Locate the cell with the specified text and output its [X, Y] center coordinate. 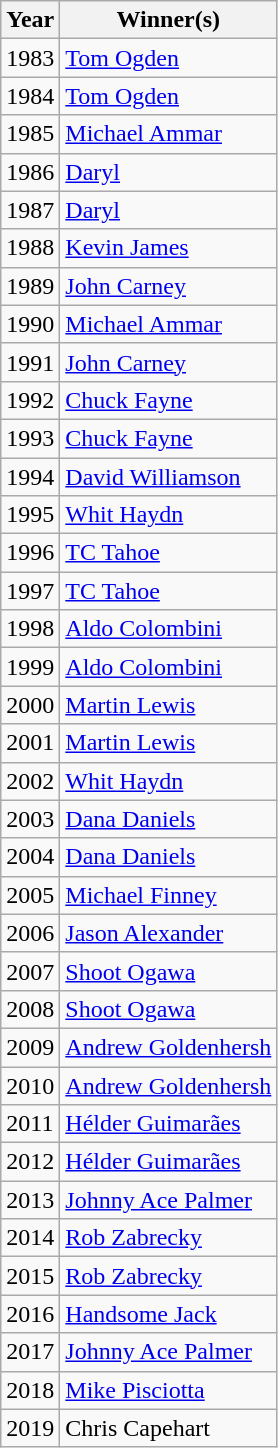
1987 [30, 210]
1995 [30, 515]
2000 [30, 705]
1983 [30, 58]
1986 [30, 172]
1997 [30, 591]
Year [30, 20]
2014 [30, 1238]
1984 [30, 96]
2003 [30, 819]
2012 [30, 1162]
1993 [30, 438]
2001 [30, 743]
2010 [30, 1085]
2008 [30, 1009]
1996 [30, 553]
Kevin James [168, 248]
2013 [30, 1200]
David Williamson [168, 477]
1989 [30, 286]
1991 [30, 362]
1990 [30, 324]
1998 [30, 629]
1985 [30, 134]
2016 [30, 1314]
2002 [30, 781]
1999 [30, 667]
Winner(s) [168, 20]
Chris Capehart [168, 1428]
Jason Alexander [168, 933]
Handsome Jack [168, 1314]
Michael Finney [168, 895]
2015 [30, 1276]
2006 [30, 933]
2018 [30, 1390]
2009 [30, 1047]
1994 [30, 477]
2017 [30, 1352]
2019 [30, 1428]
2005 [30, 895]
2004 [30, 857]
1992 [30, 400]
1988 [30, 248]
Mike Pisciotta [168, 1390]
2007 [30, 971]
2011 [30, 1124]
